Return the [X, Y] coordinate for the center point of the cell that contains the specified text.  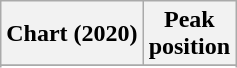
Peakposition [189, 34]
Chart (2020) [72, 34]
